Search for the cell housing the specified text and yield its (x, y) center coordinate. 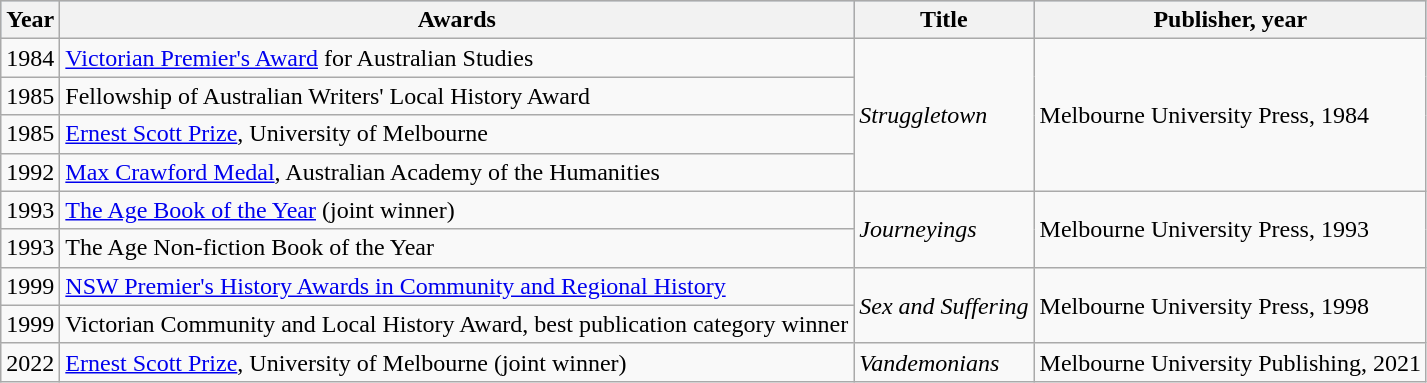
2022 (30, 362)
Max Crawford Medal, Australian Academy of the Humanities (457, 172)
Fellowship of Australian Writers' Local History Award (457, 96)
Melbourne University Press, 1984 (1230, 115)
1984 (30, 58)
Awards (457, 20)
Melbourne University Press, 1993 (1230, 229)
The Age Non-fiction Book of the Year (457, 248)
Victorian Community and Local History Award, best publication category winner (457, 324)
Ernest Scott Prize, University of Melbourne (joint winner) (457, 362)
Struggletown (944, 115)
Journeyings (944, 229)
Victorian Premier's Award for Australian Studies (457, 58)
Title (944, 20)
Ernest Scott Prize, University of Melbourne (457, 134)
Sex and Suffering (944, 305)
NSW Premier's History Awards in Community and Regional History (457, 286)
Publisher, year (1230, 20)
Melbourne University Publishing, 2021 (1230, 362)
The Age Book of the Year (joint winner) (457, 210)
Vandemonians (944, 362)
Year (30, 20)
Melbourne University Press, 1998 (1230, 305)
1992 (30, 172)
